Determine the (x, y) coordinate at the center of the cell enclosing the given text.  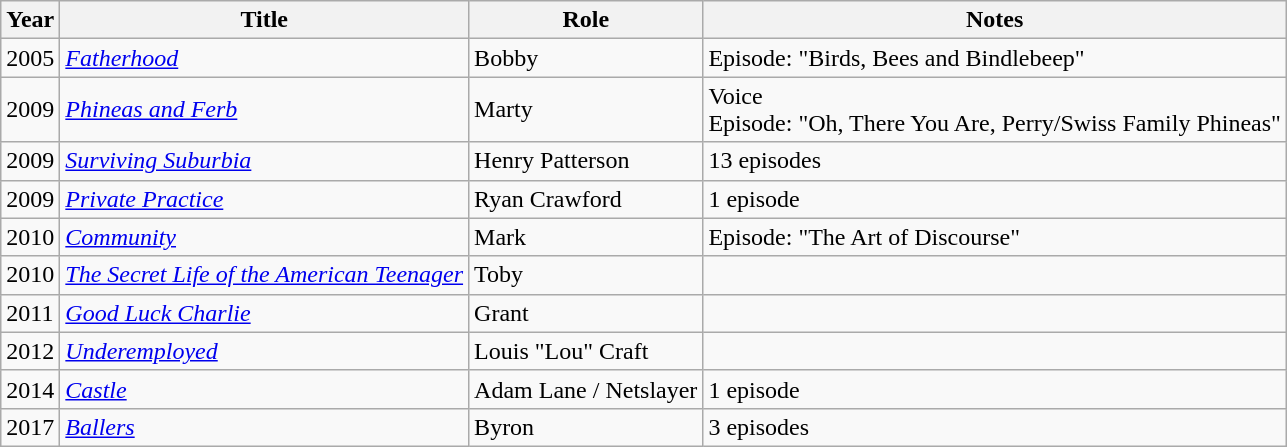
Castle (264, 389)
Private Practice (264, 199)
Mark (586, 237)
Year (30, 20)
Surviving Suburbia (264, 161)
Title (264, 20)
Episode: "The Art of Discourse" (995, 237)
Louis "Lou" Craft (586, 351)
Marty (586, 110)
Role (586, 20)
2012 (30, 351)
Ryan Crawford (586, 199)
Community (264, 237)
Adam Lane / Netslayer (586, 389)
Underemployed (264, 351)
VoiceEpisode: "Oh, There You Are, Perry/Swiss Family Phineas" (995, 110)
Ballers (264, 427)
2017 (30, 427)
13 episodes (995, 161)
Henry Patterson (586, 161)
Toby (586, 275)
2011 (30, 313)
Grant (586, 313)
3 episodes (995, 427)
Episode: "Birds, Bees and Bindlebeep" (995, 58)
Bobby (586, 58)
Byron (586, 427)
Notes (995, 20)
2005 (30, 58)
Phineas and Ferb (264, 110)
2014 (30, 389)
The Secret Life of the American Teenager (264, 275)
Good Luck Charlie (264, 313)
Fatherhood (264, 58)
